Determine the [x, y] coordinate at the center of the cell enclosing the given text.  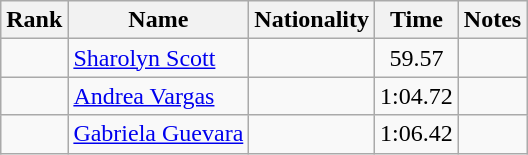
Nationality [312, 20]
Gabriela Guevara [158, 134]
1:06.42 [417, 134]
Sharolyn Scott [158, 58]
1:04.72 [417, 96]
Time [417, 20]
59.57 [417, 58]
Andrea Vargas [158, 96]
Rank [34, 20]
Notes [492, 20]
Name [158, 20]
